Search for the cell housing the specified text and yield its [x, y] center coordinate. 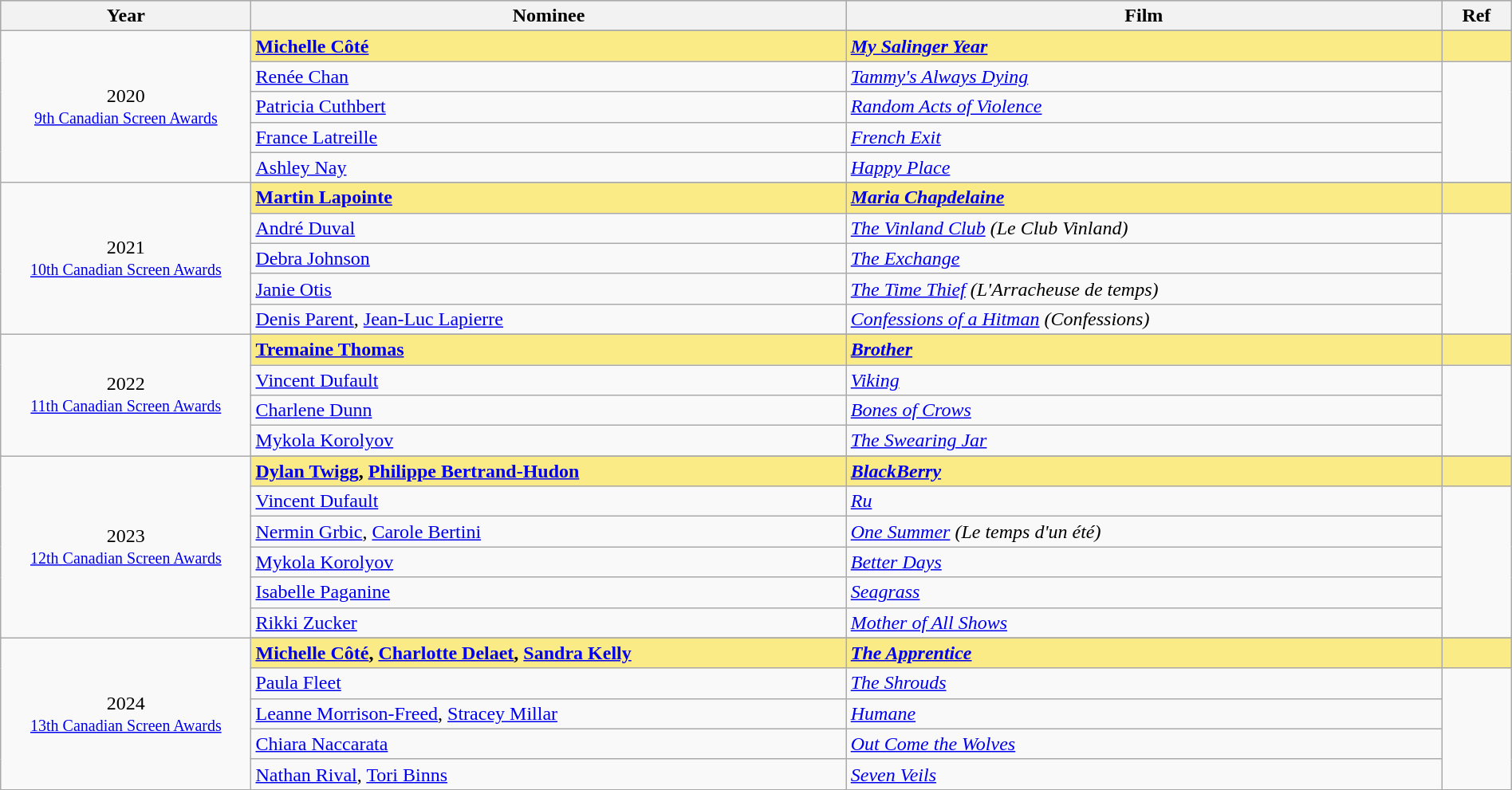
Brother [1144, 349]
BlackBerry [1144, 471]
Film [1144, 16]
Chiara Naccarata [549, 744]
Janie Otis [549, 289]
Michelle Côté, Charlotte Delaet, Sandra Kelly [549, 653]
Ref [1477, 16]
Maria Chapdelaine [1144, 198]
André Duval [549, 228]
Nermin Grbic, Carole Bertini [549, 532]
Viking [1144, 380]
Denis Parent, Jean-Luc Lapierre [549, 319]
The Apprentice [1144, 653]
Confessions of a Hitman (Confessions) [1144, 319]
Ashley Nay [549, 167]
Mother of All Shows [1144, 623]
The Shrouds [1144, 683]
Isabelle Paganine [549, 592]
The Vinland Club (Le Club Vinland) [1144, 228]
Nominee [549, 16]
2022 11th Canadian Screen Awards [126, 395]
Charlene Dunn [549, 411]
Nathan Rival, Tori Binns [549, 774]
Random Acts of Violence [1144, 107]
Seven Veils [1144, 774]
2021 10th Canadian Screen Awards [126, 258]
The Time Thief (L'Arracheuse de temps) [1144, 289]
The Swearing Jar [1144, 441]
Seagrass [1144, 592]
Patricia Cuthbert [549, 107]
Ru [1144, 501]
Better Days [1144, 562]
One Summer (Le temps d'un été) [1144, 532]
Dylan Twigg, Philippe Bertrand-Hudon [549, 471]
Out Come the Wolves [1144, 744]
Debra Johnson [549, 258]
2020 9th Canadian Screen Awards [126, 107]
France Latreille [549, 137]
Happy Place [1144, 167]
The Exchange [1144, 258]
French Exit [1144, 137]
Rikki Zucker [549, 623]
Tremaine Thomas [549, 349]
2023 12th Canadian Screen Awards [126, 547]
Leanne Morrison-Freed, Stracey Millar [549, 713]
Tammy's Always Dying [1144, 77]
My Salinger Year [1144, 46]
Renée Chan [549, 77]
2024 13th Canadian Screen Awards [126, 713]
Martin Lapointe [549, 198]
Humane [1144, 713]
Bones of Crows [1144, 411]
Michelle Côté [549, 46]
Paula Fleet [549, 683]
Year [126, 16]
